Find where the given text appears and provide that cell's center as (x, y) coordinate. 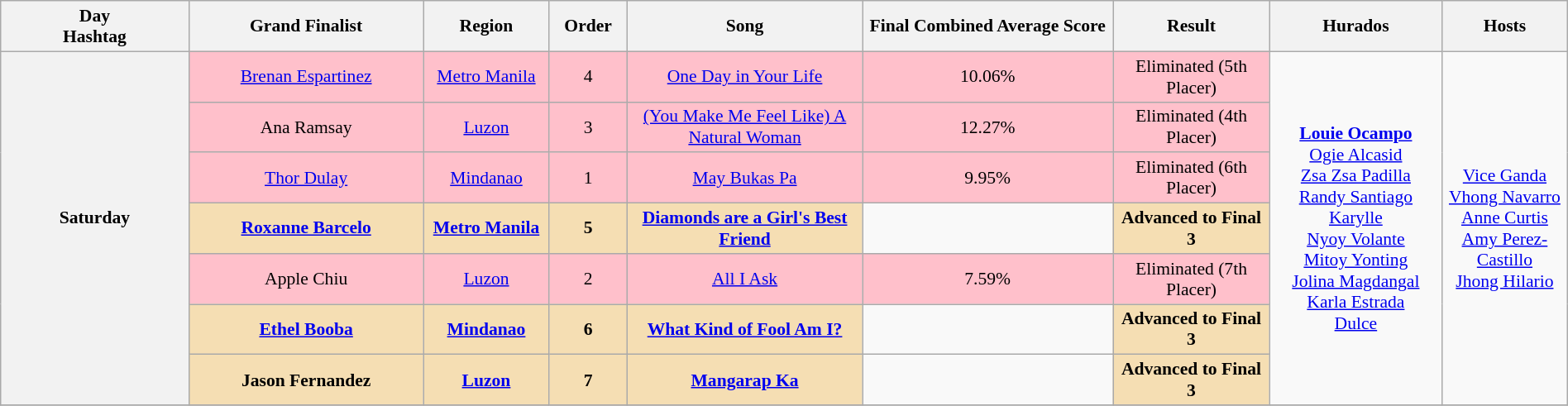
Hosts (1505, 26)
7 (589, 380)
All I Ask (744, 279)
10.06% (987, 76)
Grand Finalist (306, 26)
Eliminated (7th Placer) (1191, 279)
Jason Fernandez (306, 380)
4 (589, 76)
Apple Chiu (306, 279)
Eliminated (4th Placer) (1191, 127)
Result (1191, 26)
3 (589, 127)
One Day in Your Life (744, 76)
Thor Dulay (306, 179)
Vice GandaVhong NavarroAnne CurtisAmy Perez-CastilloJhong Hilario (1505, 228)
9.95% (987, 179)
(You Make Me Feel Like) A Natural Woman (744, 127)
2 (589, 279)
Brenan Espartinez (306, 76)
12.27% (987, 127)
Eliminated (6th Placer) (1191, 179)
Region (486, 26)
DayHashtag (94, 26)
Ethel Booba (306, 329)
Saturday (94, 228)
Order (589, 26)
Final Combined Average Score (987, 26)
1 (589, 179)
May Bukas Pa (744, 179)
Roxanne Barcelo (306, 228)
Ana Ramsay (306, 127)
Eliminated (5th Placer) (1191, 76)
7.59% (987, 279)
Diamonds are a Girl's Best Friend (744, 228)
Louie OcampoOgie AlcasidZsa Zsa PadillaRandy SantiagoKarylleNyoy VolanteMitoy YontingJolina MagdangalKarla EstradaDulce (1355, 228)
5 (589, 228)
Song (744, 26)
6 (589, 329)
What Kind of Fool Am I? (744, 329)
Mangarap Ka (744, 380)
Hurados (1355, 26)
